Scan for the cell matching the given text and deliver its [X, Y] coordinate at center. 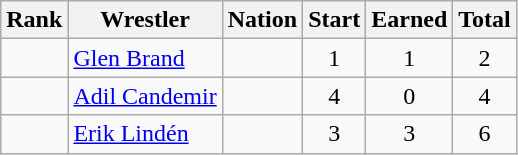
Rank [34, 20]
Start [334, 20]
Glen Brand [145, 58]
Earned [410, 20]
Adil Candemir [145, 96]
0 [410, 96]
Wrestler [145, 20]
Total [485, 20]
2 [485, 58]
Nation [262, 20]
6 [485, 134]
Erik Lindén [145, 134]
